Locate the cell with the specified text and output its (X, Y) center coordinate. 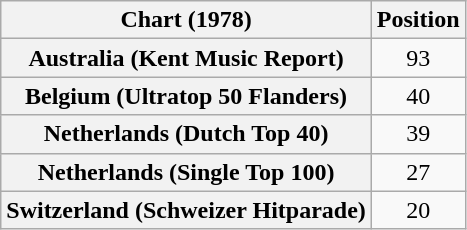
27 (418, 172)
Belgium (Ultratop 50 Flanders) (186, 96)
Chart (1978) (186, 20)
20 (418, 210)
40 (418, 96)
Netherlands (Single Top 100) (186, 172)
93 (418, 58)
39 (418, 134)
Position (418, 20)
Australia (Kent Music Report) (186, 58)
Netherlands (Dutch Top 40) (186, 134)
Switzerland (Schweizer Hitparade) (186, 210)
